Extract the (x, y) coordinate from the center of the cell holding the provided text.  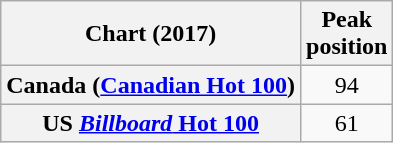
Chart (2017) (151, 34)
Peakposition (347, 34)
Canada (Canadian Hot 100) (151, 85)
US Billboard Hot 100 (151, 123)
61 (347, 123)
94 (347, 85)
